Pinpoint the cell where the given text exists, returning its [x, y] midpoint coordinate. 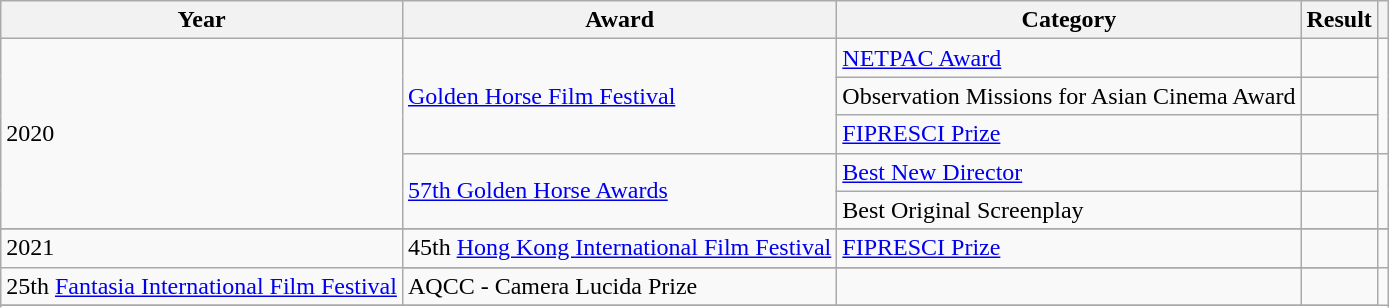
Golden Horse Film Festival [619, 96]
2021 [202, 248]
Result [1339, 20]
NETPAC Award [1069, 58]
Category [1069, 20]
Year [202, 20]
Best Original Screenplay [1069, 210]
57th Golden Horse Awards [619, 191]
25th Fantasia International Film Festival [202, 286]
2020 [202, 134]
AQCC - Camera Lucida Prize [619, 286]
Observation Missions for Asian Cinema Award [1069, 96]
Award [619, 20]
Best New Director [1069, 172]
45th Hong Kong International Film Festival [619, 248]
